Extract the [x, y] coordinate from the center of the cell holding the provided text.  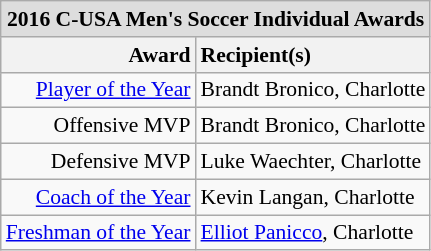
Coach of the Year [98, 197]
Player of the Year [98, 90]
Freshman of the Year [98, 233]
Award [98, 55]
Recipient(s) [314, 55]
Kevin Langan, Charlotte [314, 197]
Elliot Panicco, Charlotte [314, 233]
Defensive MVP [98, 162]
Luke Waechter, Charlotte [314, 162]
Offensive MVP [98, 126]
2016 C-USA Men's Soccer Individual Awards [216, 19]
